Identify which cell holds the provided text, then report its (X, Y) central coordinate. 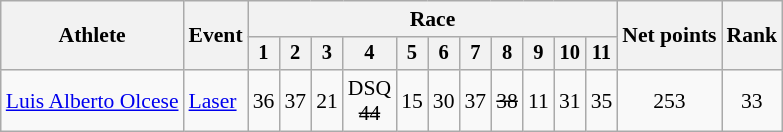
DSQ44 (370, 100)
6 (444, 54)
5 (412, 54)
35 (602, 100)
253 (669, 100)
4 (370, 54)
Athlete (92, 36)
33 (752, 100)
7 (476, 54)
10 (570, 54)
Event (216, 36)
36 (264, 100)
Net points (669, 36)
3 (327, 54)
8 (507, 54)
Laser (216, 100)
2 (295, 54)
Race (433, 19)
21 (327, 100)
30 (444, 100)
Luis Alberto Olcese (92, 100)
Rank (752, 36)
15 (412, 100)
1 (264, 54)
38 (507, 100)
9 (538, 54)
31 (570, 100)
